Return [x, y] of the center of cell containing provided text 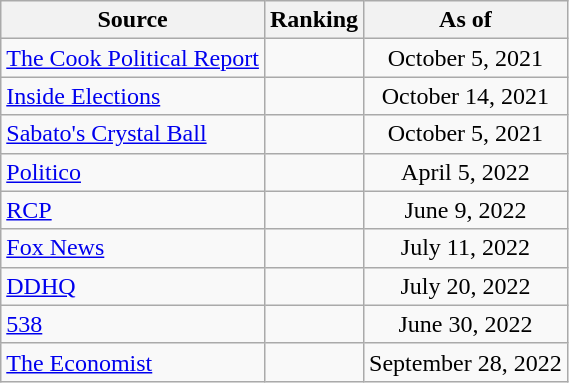
Politico [133, 172]
September 28, 2022 [466, 362]
The Economist [133, 362]
Source [133, 20]
April 5, 2022 [466, 172]
June 30, 2022 [466, 324]
The Cook Political Report [133, 58]
October 14, 2021 [466, 96]
July 11, 2022 [466, 248]
Ranking [314, 20]
538 [133, 324]
DDHQ [133, 286]
July 20, 2022 [466, 286]
Fox News [133, 248]
Inside Elections [133, 96]
June 9, 2022 [466, 210]
As of [466, 20]
RCP [133, 210]
Sabato's Crystal Ball [133, 134]
